Find where the given text appears and provide that cell's center as (x, y) coordinate. 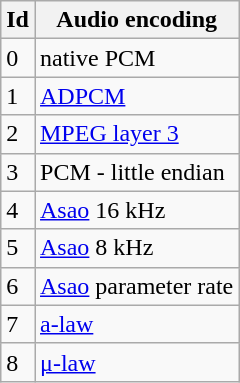
1 (18, 96)
2 (18, 134)
0 (18, 58)
Audio encoding (136, 20)
Asao 16 kHz (136, 210)
4 (18, 210)
ADPCM (136, 96)
Asao parameter rate (136, 286)
μ-law (136, 362)
PCM - little endian (136, 172)
6 (18, 286)
8 (18, 362)
3 (18, 172)
Id (18, 20)
7 (18, 324)
native PCM (136, 58)
a-law (136, 324)
5 (18, 248)
MPEG layer 3 (136, 134)
Asao 8 kHz (136, 248)
